Return the (X, Y) coordinate for the center point of the cell that contains the specified text.  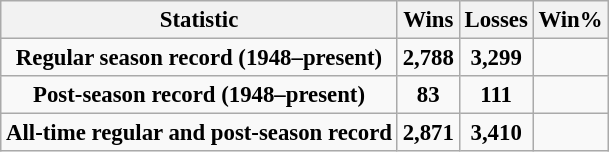
Post-season record (1948–present) (200, 95)
Losses (496, 20)
83 (428, 95)
111 (496, 95)
Regular season record (1948–present) (200, 58)
3,410 (496, 133)
Statistic (200, 20)
Wins (428, 20)
All-time regular and post-season record (200, 133)
3,299 (496, 58)
2,871 (428, 133)
2,788 (428, 58)
Win% (570, 20)
